Pinpoint the cell where the given text exists, returning its [X, Y] midpoint coordinate. 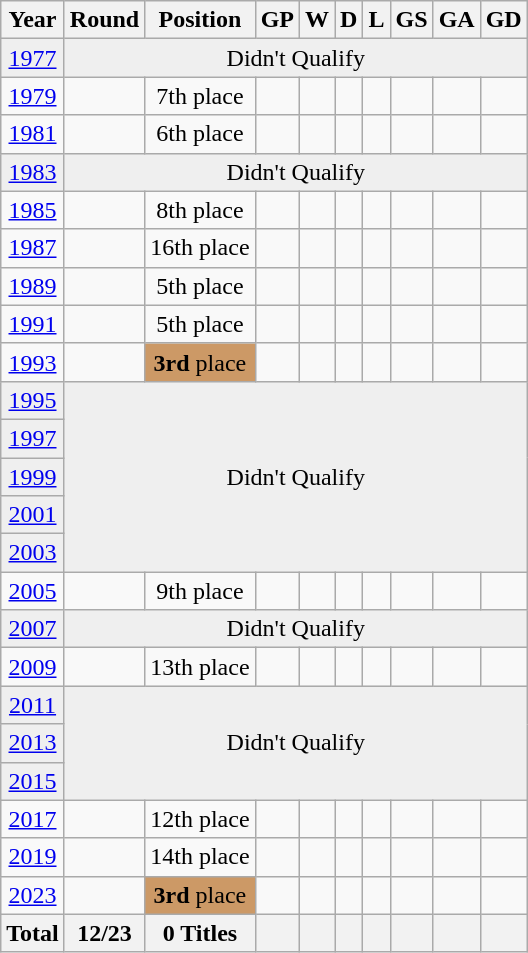
1993 [33, 362]
GP [277, 20]
1981 [33, 134]
1979 [33, 96]
2023 [33, 895]
6th place [200, 134]
14th place [200, 857]
2015 [33, 781]
Year [33, 20]
1985 [33, 210]
2001 [33, 515]
GA [456, 20]
W [316, 20]
1991 [33, 324]
1977 [33, 58]
D [349, 20]
12/23 [104, 933]
L [376, 20]
8th place [200, 210]
12th place [200, 819]
Position [200, 20]
2011 [33, 705]
Total [33, 933]
2003 [33, 553]
13th place [200, 667]
2017 [33, 819]
2013 [33, 743]
1995 [33, 400]
GD [504, 20]
2005 [33, 591]
16th place [200, 248]
2019 [33, 857]
2009 [33, 667]
7th place [200, 96]
1999 [33, 477]
Round [104, 20]
1997 [33, 438]
1989 [33, 286]
1983 [33, 172]
9th place [200, 591]
1987 [33, 248]
2007 [33, 629]
GS [412, 20]
0 Titles [200, 933]
